Return the [x, y] coordinate for the center point of the cell that contains the specified text.  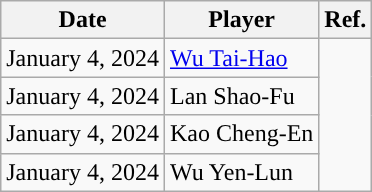
Lan Shao-Fu [241, 96]
Wu Tai-Hao [241, 58]
Ref. [346, 20]
Player [241, 20]
Wu Yen-Lun [241, 172]
Kao Cheng-En [241, 134]
Date [83, 20]
